Provide the [X, Y] coordinate of the cell's center where the given text is located.  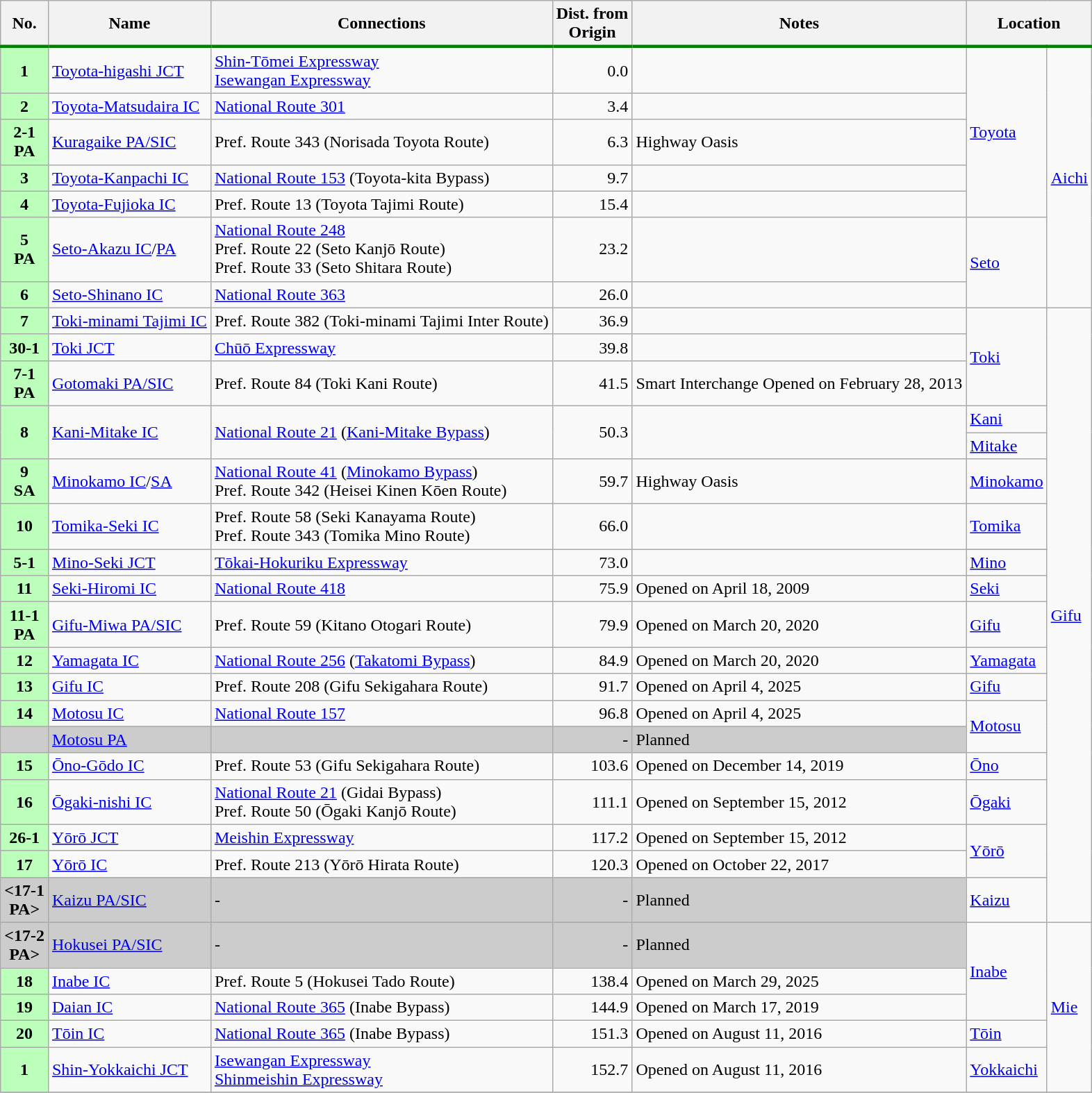
Mitake [1007, 445]
Pref. Route 59 (Kitano Otogari Route) [381, 625]
Yamagata IC [129, 660]
Toki JCT [129, 347]
6.3 [592, 142]
Ōno-Gōdo IC [129, 766]
Minokamo [1007, 482]
Tōkai-Hokuriku Expressway [381, 562]
Tomika-Seki IC [129, 526]
Mino-Seki JCT [129, 562]
36.9 [592, 321]
Inabe [1007, 971]
15 [25, 766]
8 [25, 432]
91.7 [592, 687]
Pref. Route 382 (Toki-minami Tajimi Inter Route) [381, 321]
Ōgaki [1007, 801]
Pref. Route 53 (Gifu Sekigahara Route) [381, 766]
Kaizu PA/SIC [129, 900]
26-1 [25, 837]
Toki-minami Tajimi IC [129, 321]
3 [25, 178]
National Route 157 [381, 713]
Dist. fromOrigin [592, 24]
4 [25, 204]
11-1PA [25, 625]
Toyota-higashi JCT [129, 69]
Yamagata [1007, 660]
National Route 418 [381, 589]
Isewangan Expressway Shinmeishin Expressway [381, 1069]
Seki-Hiromi IC [129, 589]
Seto [1007, 262]
Pref. Route 343 (Norisada Toyota Route) [381, 142]
20 [25, 1034]
Seto-Shinano IC [129, 294]
Seki [1007, 589]
Toyota [1007, 132]
Yōrō [1007, 851]
National Route 256 (Takatomi Bypass) [381, 660]
17 [25, 864]
12 [25, 660]
79.9 [592, 625]
66.0 [592, 526]
30-1 [25, 347]
7 [25, 321]
Notes [799, 24]
Kaizu [1007, 900]
Motosu [1007, 726]
Kuragaike PA/SIC [129, 142]
Toyota-Fujioka IC [129, 204]
Mino [1007, 562]
National Route 21 (Kani-Mitake Bypass) [381, 432]
Minokamo IC/SA [129, 482]
Pref. Route 58 (Seki Kanayama Route)Pref. Route 343 (Tomika Mino Route) [381, 526]
Name [129, 24]
Smart Interchange Opened on February 28, 2013 [799, 383]
11 [25, 589]
Daian IC [129, 1008]
Kani-Mitake IC [129, 432]
14 [25, 713]
Toyota-Kanpachi IC [129, 178]
Gifu-Miwa PA/SIC [129, 625]
Yokkaichi [1007, 1069]
Tōin IC [129, 1034]
Mie [1069, 1007]
Gotomaki PA/SIC [129, 383]
152.7 [592, 1069]
144.9 [592, 1008]
Seto-Akazu IC/PA [129, 249]
<17-2PA> [25, 944]
9SA [25, 482]
Gifu IC [129, 687]
Ōno [1007, 766]
No. [25, 24]
National Route 301 [381, 106]
National Route 153 (Toyota-kita Bypass) [381, 178]
3.4 [592, 106]
16 [25, 801]
Connections [381, 24]
Opened on March 17, 2019 [799, 1008]
26.0 [592, 294]
National Route 41 (Minokamo Bypass)Pref. Route 342 (Heisei Kinen Kōen Route) [381, 482]
Toyota-Matsudaira IC [129, 106]
Pref. Route 84 (Toki Kani Route) [381, 383]
Pref. Route 5 (Hokusei Tado Route) [381, 981]
Motosu IC [129, 713]
5-1 [25, 562]
19 [25, 1008]
2 [25, 106]
73.0 [592, 562]
Pref. Route 213 (Yōrō Hirata Route) [381, 864]
Hokusei PA/SIC [129, 944]
5PA [25, 249]
84.9 [592, 660]
117.2 [592, 837]
Chūō Expressway [381, 347]
Aichi [1069, 177]
0.0 [592, 69]
41.5 [592, 383]
National Route 248Pref. Route 22 (Seto Kanjō Route)Pref. Route 33 (Seto Shitara Route) [381, 249]
96.8 [592, 713]
15.4 [592, 204]
Yōrō JCT [129, 837]
7-1PA [25, 383]
Location [1029, 24]
10 [25, 526]
103.6 [592, 766]
Shin-Tōmei Expressway Isewangan Expressway [381, 69]
Tōin [1007, 1034]
151.3 [592, 1034]
2-1PA [25, 142]
13 [25, 687]
6 [25, 294]
Pref. Route 13 (Toyota Tajimi Route) [381, 204]
50.3 [592, 432]
Meishin Expressway [381, 837]
Opened on December 14, 2019 [799, 766]
Tomika [1007, 526]
59.7 [592, 482]
111.1 [592, 801]
9.7 [592, 178]
<17-1PA> [25, 900]
138.4 [592, 981]
Yōrō IC [129, 864]
Inabe IC [129, 981]
75.9 [592, 589]
Motosu PA [129, 740]
18 [25, 981]
Opened on March 29, 2025 [799, 981]
Ōgaki-nishi IC [129, 801]
Pref. Route 208 (Gifu Sekigahara Route) [381, 687]
Kani [1007, 419]
Opened on April 18, 2009 [799, 589]
National Route 363 [381, 294]
Opened on October 22, 2017 [799, 864]
23.2 [592, 249]
120.3 [592, 864]
39.8 [592, 347]
National Route 21 (Gidai Bypass)Pref. Route 50 (Ōgaki Kanjō Route) [381, 801]
Toki [1007, 357]
Shin-Yokkaichi JCT [129, 1069]
